Identify which cell holds the provided text, then report its (x, y) central coordinate. 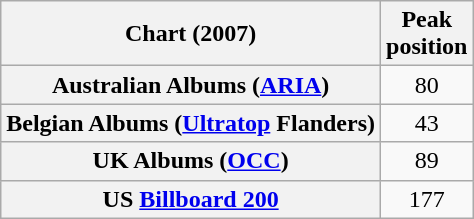
Australian Albums (ARIA) (191, 85)
US Billboard 200 (191, 199)
43 (427, 123)
89 (427, 161)
UK Albums (OCC) (191, 161)
80 (427, 85)
177 (427, 199)
Belgian Albums (Ultratop Flanders) (191, 123)
Chart (2007) (191, 34)
Peakposition (427, 34)
